Return [x, y] of the center of cell containing provided text 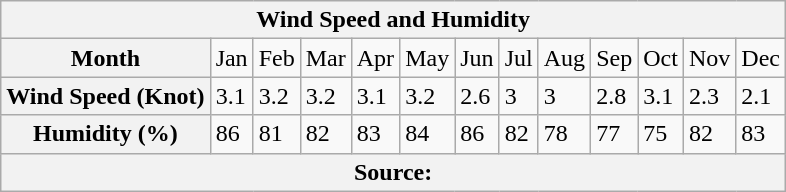
Dec [761, 58]
Jan [232, 58]
75 [661, 134]
77 [614, 134]
78 [564, 134]
Aug [564, 58]
81 [276, 134]
Nov [709, 58]
Wind Speed and Humidity [394, 20]
Oct [661, 58]
Mar [326, 58]
Sep [614, 58]
Jun [477, 58]
2.8 [614, 96]
2.6 [477, 96]
Apr [375, 58]
May [428, 58]
84 [428, 134]
Feb [276, 58]
Source: [394, 172]
Wind Speed (Knot) [106, 96]
Jul [518, 58]
Humidity (%) [106, 134]
2.3 [709, 96]
2.1 [761, 96]
Month [106, 58]
